Determine the (X, Y) coordinate at the center of the cell enclosing the given text.  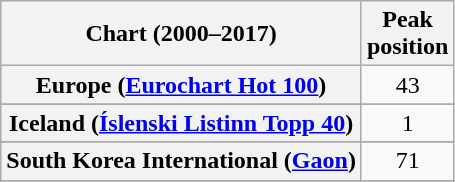
Peakposition (407, 34)
43 (407, 85)
Chart (2000–2017) (182, 34)
South Korea International (Gaon) (182, 161)
1 (407, 123)
Iceland (Íslenski Listinn Topp 40) (182, 123)
Europe (Eurochart Hot 100) (182, 85)
71 (407, 161)
